Output the [X, Y] coordinate of the center of the cell containing the given text.  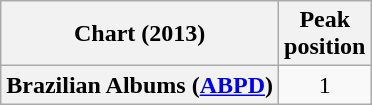
1 [325, 85]
Peakposition [325, 34]
Brazilian Albums (ABPD) [140, 85]
Chart (2013) [140, 34]
